Determine the [x, y] coordinate at the center of the cell enclosing the given text.  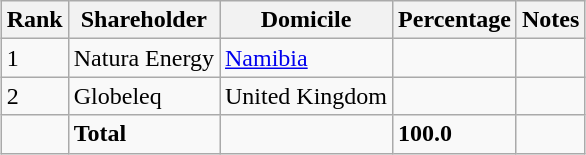
Domicile [306, 20]
Natura Energy [144, 58]
Globeleq [144, 96]
Rank [34, 20]
Total [144, 134]
2 [34, 96]
1 [34, 58]
Shareholder [144, 20]
100.0 [455, 134]
Notes [550, 20]
Percentage [455, 20]
United Kingdom [306, 96]
Namibia [306, 58]
